From the cell containing the given text, extract its center point as (x, y) coordinate. 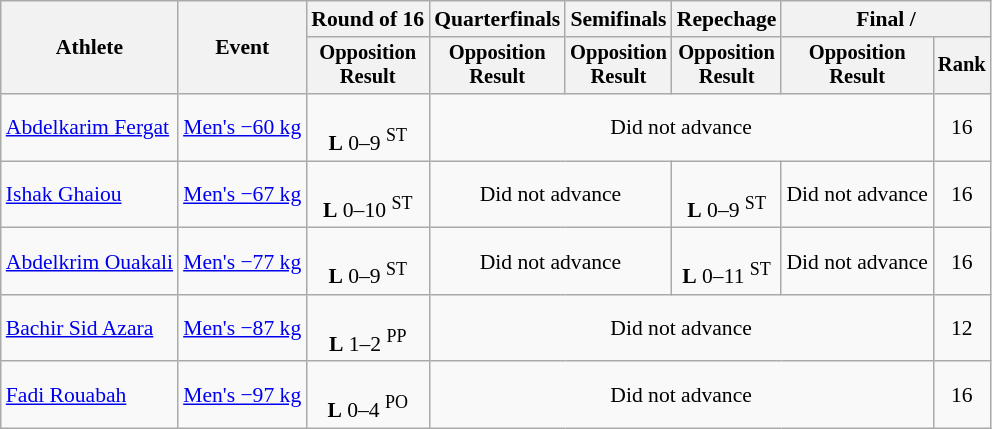
Event (242, 48)
L 1–2 PP (368, 328)
Men's −87 kg (242, 328)
Abdelkarim Fergat (90, 128)
Rank (962, 66)
Round of 16 (368, 19)
L 0–11 ST (727, 262)
Fadi Rouabah (90, 396)
Repechage (727, 19)
Bachir Sid Azara (90, 328)
L 0–10 ST (368, 194)
Semifinals (618, 19)
Abdelkrim Ouakali (90, 262)
12 (962, 328)
Men's −97 kg (242, 396)
Ishak Ghaiou (90, 194)
Men's −77 kg (242, 262)
Men's −60 kg (242, 128)
Quarterfinals (497, 19)
L 0–4 PO (368, 396)
Final / (886, 19)
Men's −67 kg (242, 194)
Athlete (90, 48)
